Scan for the cell matching the given text and deliver its (X, Y) coordinate at center. 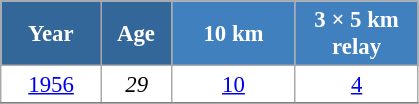
10 km (234, 34)
10 (234, 85)
4 (356, 85)
Year (52, 34)
Age (136, 34)
29 (136, 85)
3 × 5 km relay (356, 34)
1956 (52, 85)
